Search for the cell housing the specified text and yield its (X, Y) center coordinate. 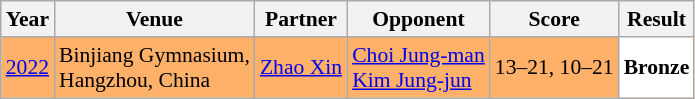
2022 (28, 68)
Bronze (657, 68)
Venue (154, 19)
Binjiang Gymnasium,Hangzhou, China (154, 68)
Score (554, 19)
Result (657, 19)
13–21, 10–21 (554, 68)
Choi Jung-man Kim Jung-jun (418, 68)
Opponent (418, 19)
Partner (301, 19)
Year (28, 19)
Zhao Xin (301, 68)
